Detect which cell encompasses the target text, then output its (X, Y) center coordinate. 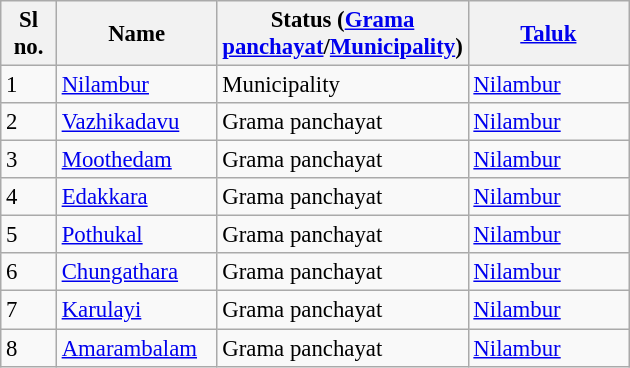
Taluk (548, 34)
1 (29, 85)
Name (136, 34)
7 (29, 310)
Pothukal (136, 235)
Sl no. (29, 34)
Municipality (342, 85)
Edakkara (136, 197)
Status (Grama panchayat/Municipality) (342, 34)
5 (29, 235)
3 (29, 160)
Amarambalam (136, 348)
8 (29, 348)
4 (29, 197)
2 (29, 122)
Moothedam (136, 160)
Chungathara (136, 273)
Vazhikadavu (136, 122)
6 (29, 273)
Karulayi (136, 310)
